Capture the cell that displays the provided text and extract its [x, y] central coordinate. 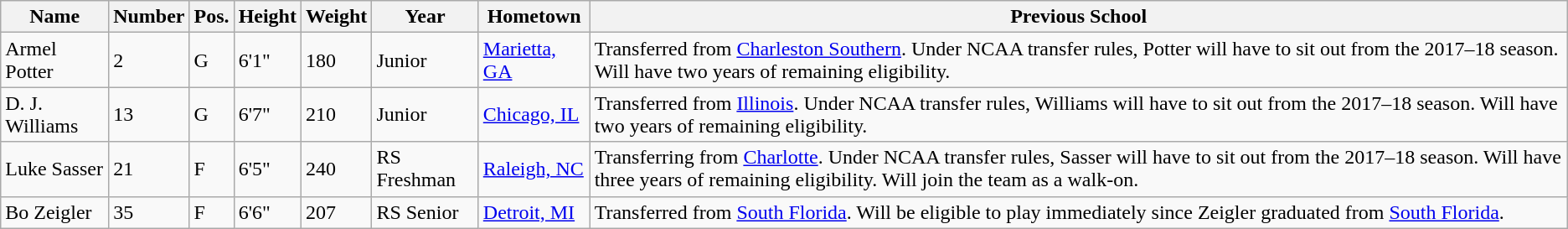
13 [149, 114]
Number [149, 17]
Previous School [1079, 17]
Transferred from South Florida. Will be eligible to play immediately since Zeigler graduated from South Florida. [1079, 212]
6'5" [267, 169]
Chicago, IL [534, 114]
Height [267, 17]
Raleigh, NC [534, 169]
21 [149, 169]
207 [336, 212]
D. J. Williams [55, 114]
Weight [336, 17]
240 [336, 169]
Name [55, 17]
RS Freshman [426, 169]
2 [149, 60]
Armel Potter [55, 60]
Bo Zeigler [55, 212]
35 [149, 212]
6'1" [267, 60]
Marietta, GA [534, 60]
Luke Sasser [55, 169]
180 [336, 60]
6'7" [267, 114]
Year [426, 17]
6'6" [267, 212]
RS Senior [426, 212]
Hometown [534, 17]
Detroit, MI [534, 212]
210 [336, 114]
Pos. [211, 17]
